Output the [x, y] coordinate of the center of the cell containing the given text.  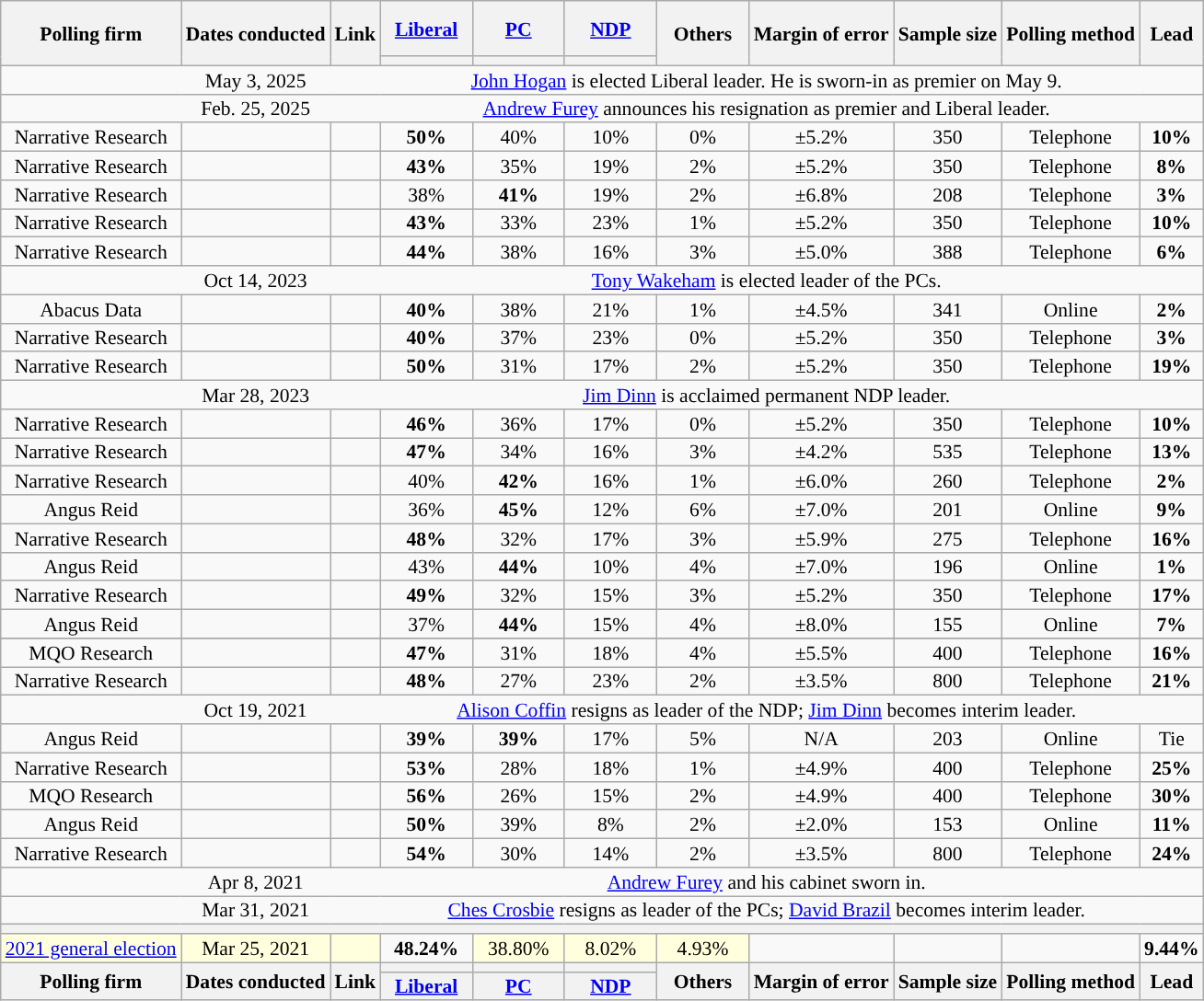
5% [702, 738]
7% [1171, 624]
Mar 31, 2021 [256, 911]
201 [948, 510]
153 [948, 824]
341 [948, 309]
203 [948, 738]
24% [1171, 854]
196 [948, 567]
Tie [1171, 738]
±8.0% [821, 624]
May 3, 2025 [256, 79]
12% [610, 510]
8.02% [610, 948]
Mar 25, 2021 [256, 948]
Andrew Furey announces his resignation as premier and Liberal leader. [768, 109]
48.24% [426, 948]
388 [948, 252]
13% [1171, 453]
41% [518, 195]
35% [518, 166]
Alison Coffin resigns as leader of the NDP; Jim Dinn becomes interim leader. [768, 710]
Tony Wakeham is elected leader of the PCs. [768, 280]
±4.2% [821, 453]
Ches Crosbie resigns as leader of the PCs; David Brazil becomes interim leader. [768, 911]
Jim Dinn is acclaimed permanent NDP leader. [768, 396]
Apr 8, 2021 [256, 881]
54% [426, 854]
26% [518, 795]
208 [948, 195]
±6.0% [821, 480]
±5.9% [821, 537]
33% [518, 223]
N/A [821, 738]
25% [1171, 767]
Oct 14, 2023 [256, 280]
±5.5% [821, 653]
John Hogan is elected Liberal leader. He is sworn-in as premier on May 9. [768, 79]
14% [610, 854]
±6.8% [821, 195]
38.80% [518, 948]
Feb. 25, 2025 [256, 109]
±5.0% [821, 252]
28% [518, 767]
Oct 19, 2021 [256, 710]
9.44% [1171, 948]
155 [948, 624]
2021 general election [91, 948]
260 [948, 480]
9% [1171, 510]
535 [948, 453]
53% [426, 767]
Mar 28, 2023 [256, 396]
4.93% [702, 948]
56% [426, 795]
11% [1171, 824]
27% [518, 681]
45% [518, 510]
46% [426, 423]
±4.5% [821, 309]
275 [948, 537]
49% [426, 596]
42% [518, 480]
Andrew Furey and his cabinet sworn in. [768, 881]
±2.0% [821, 824]
Abacus Data [91, 309]
34% [518, 453]
